Locate the cell with the specified text and output its (X, Y) center coordinate. 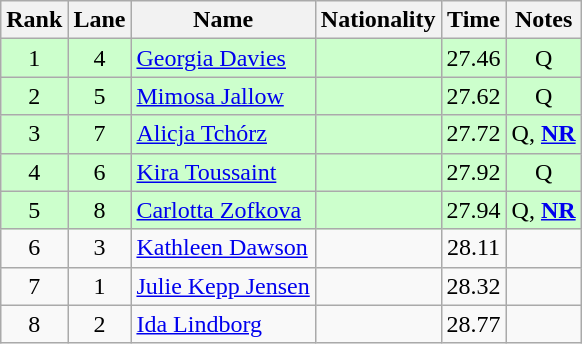
Rank (34, 20)
28.11 (474, 248)
Kathleen Dawson (223, 248)
Alicja Tchórz (223, 134)
28.32 (474, 286)
Carlotta Zofkova (223, 210)
Ida Lindborg (223, 324)
27.62 (474, 96)
28.77 (474, 324)
27.46 (474, 58)
Time (474, 20)
Notes (544, 20)
27.94 (474, 210)
Julie Kepp Jensen (223, 286)
Name (223, 20)
Lane (100, 20)
27.72 (474, 134)
27.92 (474, 172)
Kira Toussaint (223, 172)
Nationality (378, 20)
Georgia Davies (223, 58)
Mimosa Jallow (223, 96)
